Return (X, Y) of the center of cell containing provided text 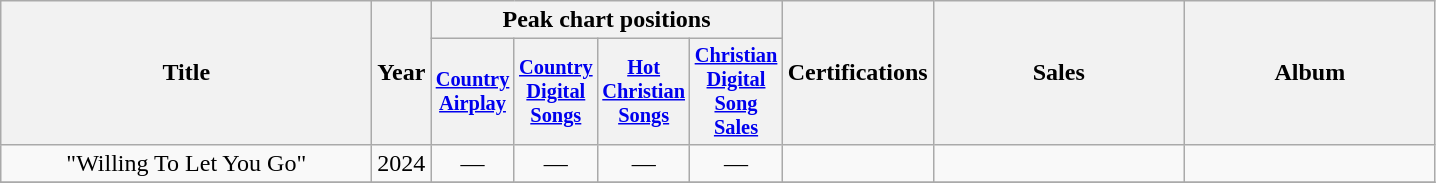
Certifications (858, 73)
Album (1310, 73)
2024 (402, 163)
"Willing To Let You Go" (186, 163)
Sales (1058, 73)
Country Airplay (472, 92)
Year (402, 73)
Hot Christian Songs (643, 92)
Title (186, 73)
Country Digital Songs (556, 92)
Peak chart positions (606, 20)
Christian Digital Song Sales (736, 92)
